Search for the cell housing the specified text and yield its (x, y) center coordinate. 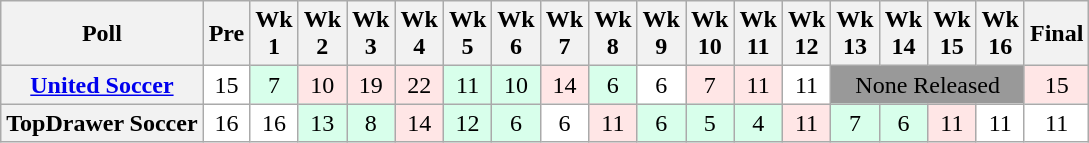
8 (371, 123)
Wk3 (371, 34)
Wk13 (855, 34)
Wk2 (322, 34)
Wk15 (952, 34)
Wk8 (613, 34)
Wk10 (710, 34)
5 (710, 123)
Poll (102, 34)
12 (467, 123)
Wk4 (419, 34)
19 (371, 85)
Wk16 (1000, 34)
Wk1 (274, 34)
Wk9 (661, 34)
Final (1056, 34)
Wk6 (516, 34)
Pre (226, 34)
Wk5 (467, 34)
13 (322, 123)
Wk11 (758, 34)
United Soccer (102, 85)
None Released (928, 85)
4 (758, 123)
Wk14 (903, 34)
TopDrawer Soccer (102, 123)
22 (419, 85)
Wk12 (806, 34)
Wk7 (564, 34)
